Find where the given text appears and provide that cell's center as [X, Y] coordinate. 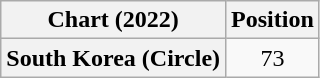
South Korea (Circle) [114, 58]
Chart (2022) [114, 20]
Position [273, 20]
73 [273, 58]
